Detect which cell encompasses the target text, then output its (X, Y) center coordinate. 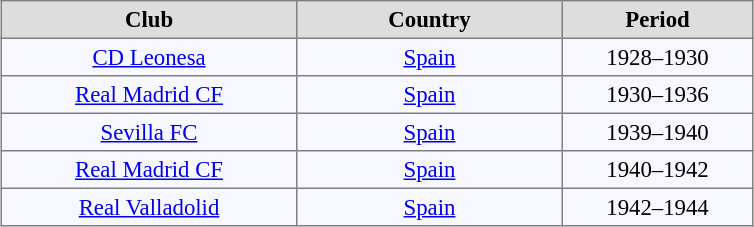
Period (657, 20)
Country (430, 20)
Sevilla FC (149, 132)
1940–1942 (657, 170)
Real Valladolid (149, 207)
1939–1940 (657, 132)
CD Leonesa (149, 57)
1928–1930 (657, 57)
Club (149, 20)
1942–1944 (657, 207)
1930–1936 (657, 95)
